Scan for the cell matching the given text and deliver its [x, y] coordinate at center. 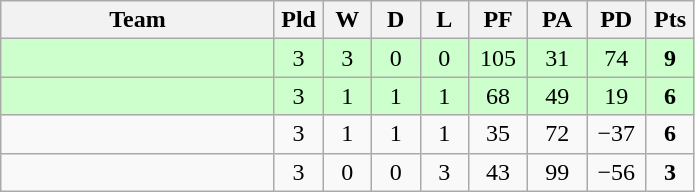
35 [498, 134]
PD [616, 20]
9 [670, 58]
68 [498, 96]
D [396, 20]
W [348, 20]
105 [498, 58]
99 [558, 172]
Team [138, 20]
−37 [616, 134]
19 [616, 96]
Pts [670, 20]
74 [616, 58]
PF [498, 20]
−56 [616, 172]
31 [558, 58]
49 [558, 96]
72 [558, 134]
Pld [298, 20]
L [444, 20]
PA [558, 20]
43 [498, 172]
